Search for the cell housing the specified text and yield its (x, y) center coordinate. 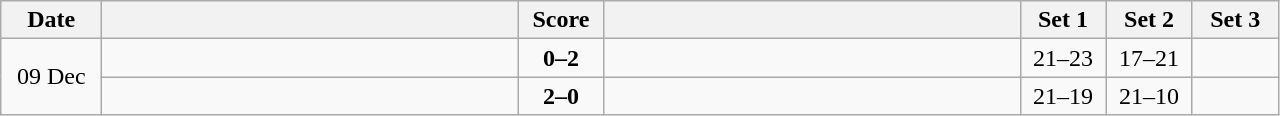
2–0 (561, 96)
17–21 (1149, 58)
21–23 (1063, 58)
Date (52, 20)
Score (561, 20)
Set 1 (1063, 20)
21–10 (1149, 96)
Set 2 (1149, 20)
09 Dec (52, 77)
21–19 (1063, 96)
0–2 (561, 58)
Set 3 (1235, 20)
